Output the [X, Y] coordinate of the center of the cell containing the given text.  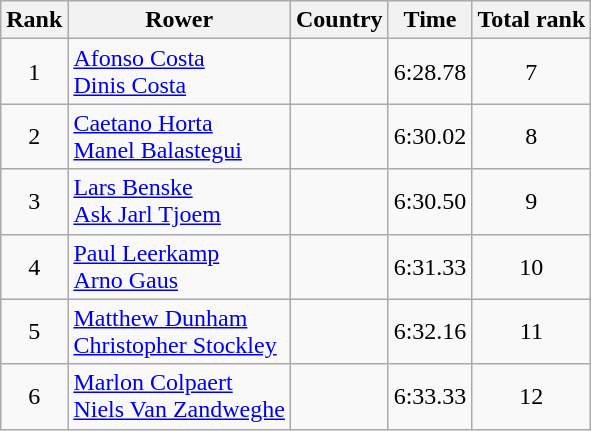
6:31.33 [430, 266]
6 [34, 396]
Caetano HortaManel Balastegui [180, 136]
5 [34, 332]
11 [532, 332]
3 [34, 202]
12 [532, 396]
6:32.16 [430, 332]
6:30.02 [430, 136]
6:33.33 [430, 396]
Total rank [532, 20]
Lars BenskeAsk Jarl Tjoem [180, 202]
Rower [180, 20]
Rank [34, 20]
7 [532, 72]
6:28.78 [430, 72]
1 [34, 72]
6:30.50 [430, 202]
4 [34, 266]
Paul LeerkampArno Gaus [180, 266]
Marlon ColpaertNiels Van Zandweghe [180, 396]
Afonso CostaDinis Costa [180, 72]
10 [532, 266]
Time [430, 20]
2 [34, 136]
Country [339, 20]
8 [532, 136]
9 [532, 202]
Matthew DunhamChristopher Stockley [180, 332]
